Scan for the cell matching the given text and deliver its (x, y) coordinate at center. 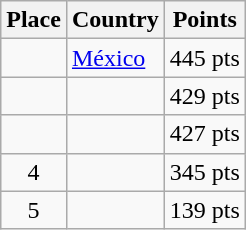
427 pts (204, 134)
Country (115, 20)
Place (34, 20)
Points (204, 20)
445 pts (204, 58)
429 pts (204, 96)
345 pts (204, 172)
139 pts (204, 210)
México (115, 58)
4 (34, 172)
5 (34, 210)
